Return the (X, Y) coordinate for the center point of the cell that contains the specified text.  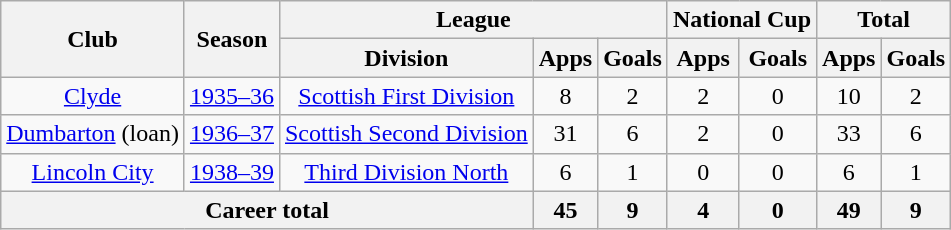
31 (565, 134)
National Cup (742, 20)
Dumbarton (loan) (93, 134)
33 (849, 134)
Club (93, 39)
8 (565, 96)
1936–37 (232, 134)
Lincoln City (93, 172)
League (473, 20)
49 (849, 210)
Division (406, 58)
Career total (267, 210)
4 (703, 210)
Clyde (93, 96)
Scottish First Division (406, 96)
1938–39 (232, 172)
45 (565, 210)
10 (849, 96)
1935–36 (232, 96)
Total (884, 20)
Scottish Second Division (406, 134)
Third Division North (406, 172)
Season (232, 39)
